For the text-containing cell, return its midpoint in (X, Y) coordinate format. 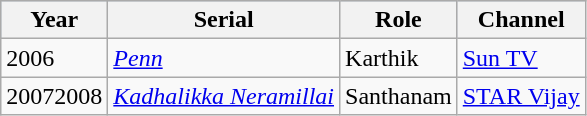
Penn (224, 58)
Channel (521, 20)
Santhanam (399, 96)
2006 (54, 58)
Role (399, 20)
Karthik (399, 58)
Year (54, 20)
20072008 (54, 96)
Kadhalikka Neramillai (224, 96)
Sun TV (521, 58)
STAR Vijay (521, 96)
Serial (224, 20)
